Identify which cell holds the provided text, then report its (X, Y) central coordinate. 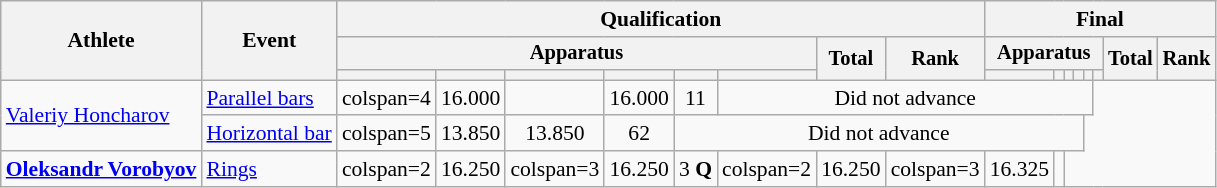
Valeriy Honcharov (102, 116)
Oleksandr Vorobyov (102, 169)
Final (1100, 19)
16.325 (1020, 169)
colspan=4 (386, 98)
11 (696, 98)
3 Q (696, 169)
62 (638, 134)
Athlete (102, 40)
Parallel bars (268, 98)
Rings (268, 169)
Qualification (661, 19)
Horizontal bar (268, 134)
Event (268, 40)
colspan=5 (386, 134)
